Detect which cell encompasses the target text, then output its [x, y] center coordinate. 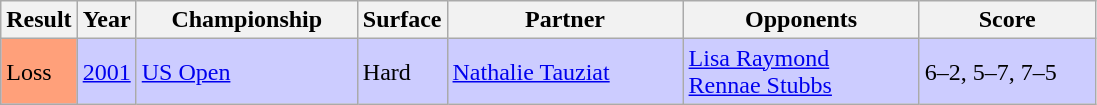
Lisa Raymond Rennae Stubbs [801, 72]
Partner [565, 20]
Surface [402, 20]
2001 [106, 72]
Year [106, 20]
Result [39, 20]
Opponents [801, 20]
Loss [39, 72]
Championship [246, 20]
Hard [402, 72]
Nathalie Tauziat [565, 72]
6–2, 5–7, 7–5 [1007, 72]
Score [1007, 20]
US Open [246, 72]
